For the text-containing cell, return its midpoint in (x, y) coordinate format. 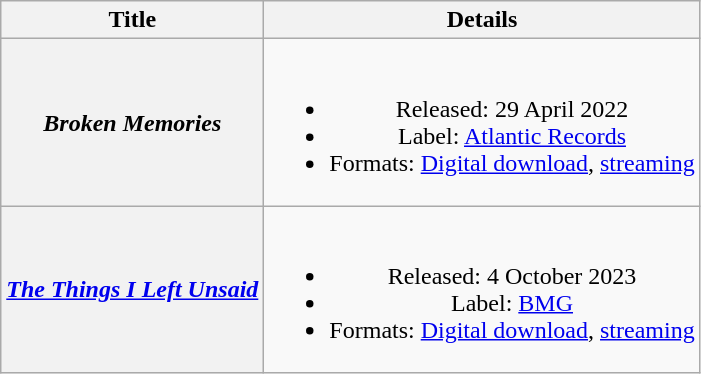
Released: 4 October 2023Label: BMGFormats: Digital download, streaming (482, 290)
Details (482, 20)
Title (132, 20)
The Things I Left Unsaid (132, 290)
Broken Memories (132, 122)
Released: 29 April 2022Label: Atlantic RecordsFormats: Digital download, streaming (482, 122)
